Return the [X, Y] coordinate for the center point of the cell that contains the specified text.  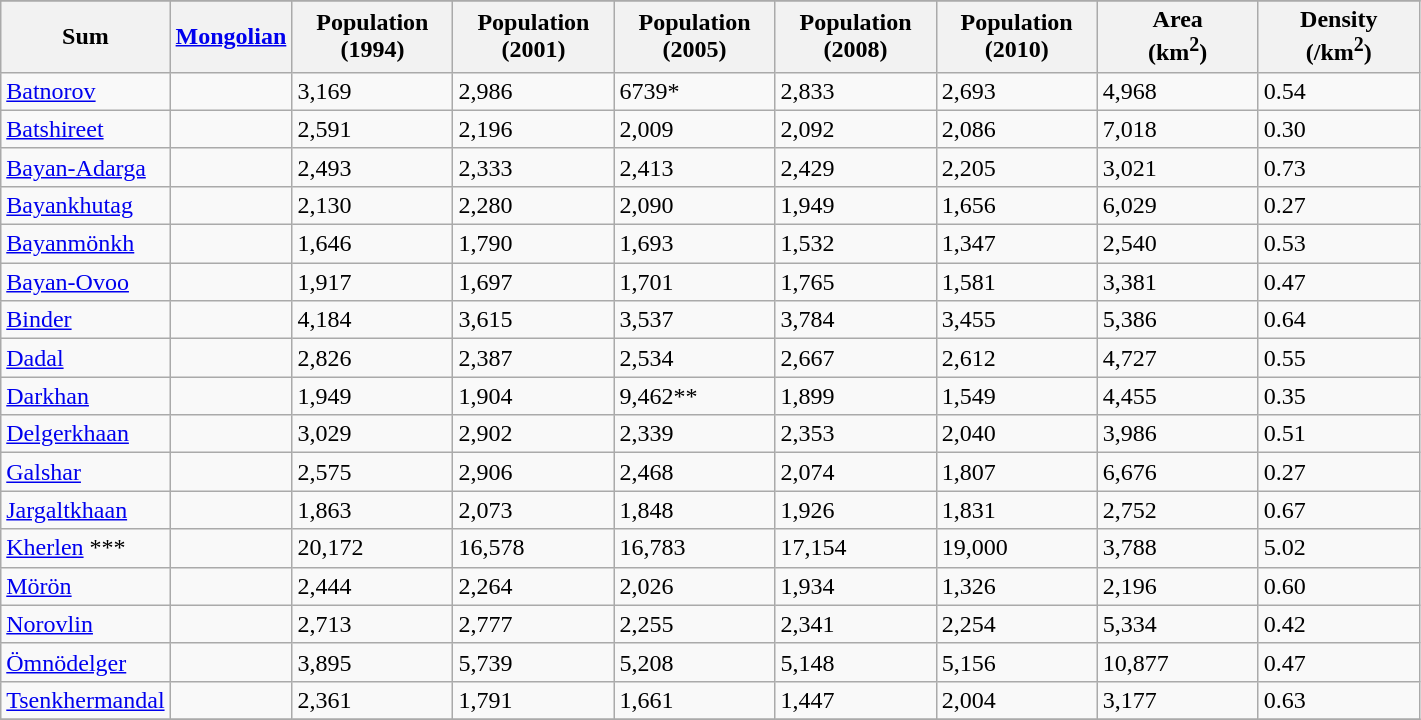
2,493 [372, 167]
4,455 [1178, 396]
Bayankhutag [86, 205]
Batnorov [86, 91]
7,018 [1178, 129]
2,902 [534, 434]
Area (km2) [1178, 37]
0.67 [1338, 510]
1,807 [1016, 472]
19,000 [1016, 548]
2,906 [534, 472]
6,676 [1178, 472]
Population (2008) [856, 37]
2,591 [372, 129]
0.30 [1338, 129]
2,092 [856, 129]
1,661 [694, 700]
Population (1994) [372, 37]
2,254 [1016, 624]
6739* [694, 91]
3,021 [1178, 167]
Batshireet [86, 129]
1,347 [1016, 244]
Mörön [86, 586]
1,899 [856, 396]
1,701 [694, 282]
0.64 [1338, 320]
Darkhan [86, 396]
2,612 [1016, 358]
6,029 [1178, 205]
Bayanmönkh [86, 244]
0.63 [1338, 700]
5,334 [1178, 624]
Sum [86, 37]
Bayan-Adarga [86, 167]
1,693 [694, 244]
2,693 [1016, 91]
Mongolian [231, 37]
0.60 [1338, 586]
3,381 [1178, 282]
2,205 [1016, 167]
Population (2010) [1016, 37]
9,462** [694, 396]
3,788 [1178, 548]
2,833 [856, 91]
16,783 [694, 548]
3,455 [1016, 320]
3,895 [372, 662]
2,073 [534, 510]
3,615 [534, 320]
1,656 [1016, 205]
1,326 [1016, 586]
1,765 [856, 282]
1,917 [372, 282]
20,172 [372, 548]
1,926 [856, 510]
2,826 [372, 358]
1,646 [372, 244]
2,575 [372, 472]
2,086 [1016, 129]
0.35 [1338, 396]
2,667 [856, 358]
2,341 [856, 624]
2,361 [372, 700]
Binder [86, 320]
3,029 [372, 434]
Kherlen *** [86, 548]
2,040 [1016, 434]
2,333 [534, 167]
1,934 [856, 586]
3,986 [1178, 434]
3,537 [694, 320]
1,791 [534, 700]
1,831 [1016, 510]
Norovlin [86, 624]
Ömnödelger [86, 662]
5,208 [694, 662]
Population (2005) [694, 37]
0.42 [1338, 624]
2,777 [534, 624]
5,386 [1178, 320]
2,534 [694, 358]
4,968 [1178, 91]
4,727 [1178, 358]
2,130 [372, 205]
2,074 [856, 472]
3,169 [372, 91]
3,784 [856, 320]
1,863 [372, 510]
2,353 [856, 434]
2,090 [694, 205]
2,339 [694, 434]
2,004 [1016, 700]
1,447 [856, 700]
2,986 [534, 91]
0.51 [1338, 434]
1,549 [1016, 396]
2,429 [856, 167]
0.53 [1338, 244]
1,790 [534, 244]
1,904 [534, 396]
16,578 [534, 548]
5,156 [1016, 662]
Bayan-Ovoo [86, 282]
2,413 [694, 167]
17,154 [856, 548]
Galshar [86, 472]
2,540 [1178, 244]
Delgerkhaan [86, 434]
2,026 [694, 586]
2,713 [372, 624]
Tsenkhermandal [86, 700]
Dadal [86, 358]
2,387 [534, 358]
10,877 [1178, 662]
1,697 [534, 282]
5,148 [856, 662]
1,848 [694, 510]
1,532 [856, 244]
2,280 [534, 205]
2,444 [372, 586]
2,752 [1178, 510]
2,468 [694, 472]
2,255 [694, 624]
5.02 [1338, 548]
Jargaltkhaan [86, 510]
0.54 [1338, 91]
1,581 [1016, 282]
0.55 [1338, 358]
3,177 [1178, 700]
2,264 [534, 586]
4,184 [372, 320]
0.73 [1338, 167]
2,009 [694, 129]
Density (/km2) [1338, 37]
Population (2001) [534, 37]
5,739 [534, 662]
